Locate the cell with the specified text and output its (X, Y) center coordinate. 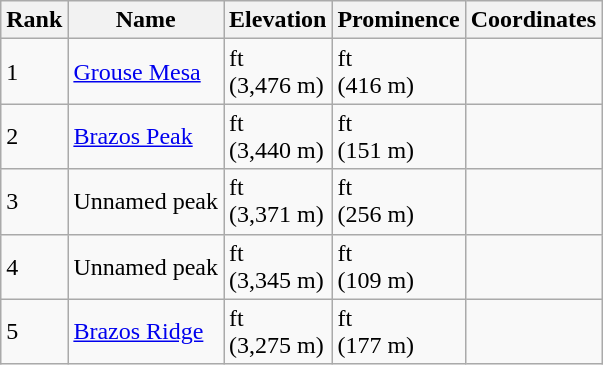
2 (34, 136)
Name (146, 20)
ft(3,345 m) (278, 266)
Elevation (278, 20)
4 (34, 266)
ft(3,476 m) (278, 72)
Rank (34, 20)
ft(256 m) (398, 202)
Coordinates (533, 20)
ft(3,371 m) (278, 202)
ft(3,275 m) (278, 332)
ft(3,440 m) (278, 136)
Grouse Mesa (146, 72)
ft(109 m) (398, 266)
ft(151 m) (398, 136)
Brazos Peak (146, 136)
ft(416 m) (398, 72)
3 (34, 202)
ft(177 m) (398, 332)
Prominence (398, 20)
Brazos Ridge (146, 332)
1 (34, 72)
5 (34, 332)
